Scan for the cell matching the given text and deliver its [X, Y] coordinate at center. 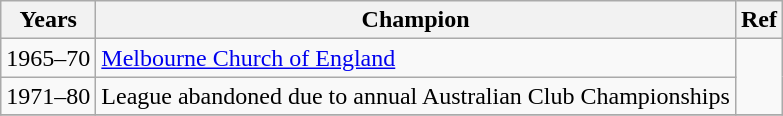
Ref [758, 20]
1971–80 [48, 96]
League abandoned due to annual Australian Club Championships [416, 96]
Melbourne Church of England [416, 58]
1965–70 [48, 58]
Champion [416, 20]
Years [48, 20]
